Search for the cell housing the specified text and yield its [X, Y] center coordinate. 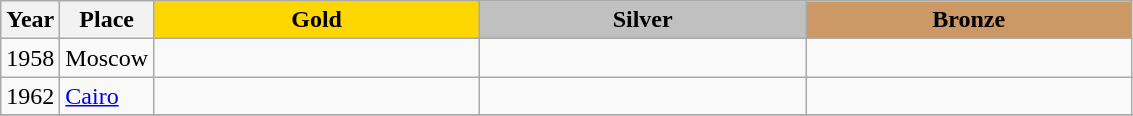
Silver [643, 20]
1962 [30, 96]
1958 [30, 58]
Gold [317, 20]
Year [30, 20]
Bronze [969, 20]
Cairo [107, 96]
Moscow [107, 58]
Place [107, 20]
